Find where the given text appears and provide that cell's center as (X, Y) coordinate. 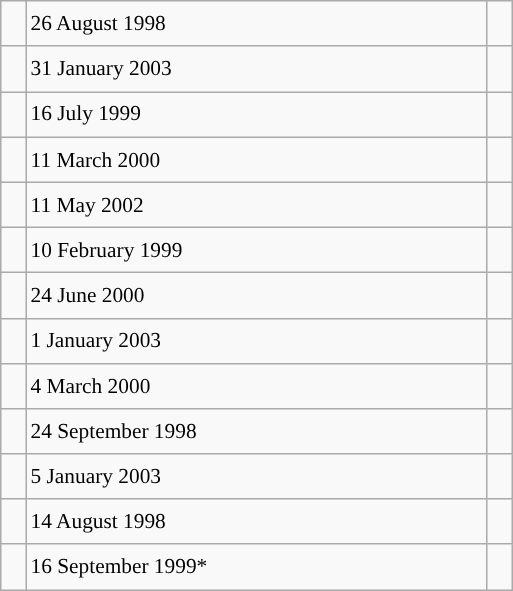
1 January 2003 (257, 340)
10 February 1999 (257, 250)
31 January 2003 (257, 68)
5 January 2003 (257, 476)
26 August 1998 (257, 24)
4 March 2000 (257, 386)
11 May 2002 (257, 204)
14 August 1998 (257, 522)
11 March 2000 (257, 160)
16 September 1999* (257, 566)
24 June 2000 (257, 296)
24 September 1998 (257, 432)
16 July 1999 (257, 114)
